Locate the cell with the specified text and output its (x, y) center coordinate. 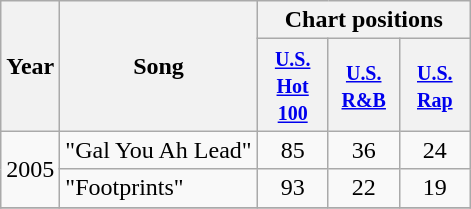
Song (158, 66)
22 (364, 188)
19 (434, 188)
U.S. Hot 100 (292, 85)
"Gal You Ah Lead" (158, 150)
2005 (30, 169)
24 (434, 150)
36 (364, 150)
"Footprints" (158, 188)
U.S. R&B (364, 85)
Year (30, 66)
Chart positions (364, 20)
U.S. Rap (434, 85)
85 (292, 150)
93 (292, 188)
